Capture the cell that displays the provided text and extract its (X, Y) central coordinate. 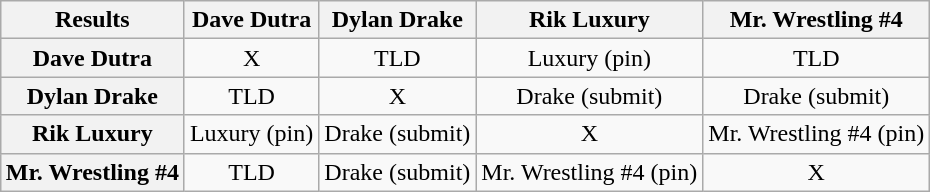
Results (92, 20)
